Output the [X, Y] coordinate of the center of the cell containing the given text.  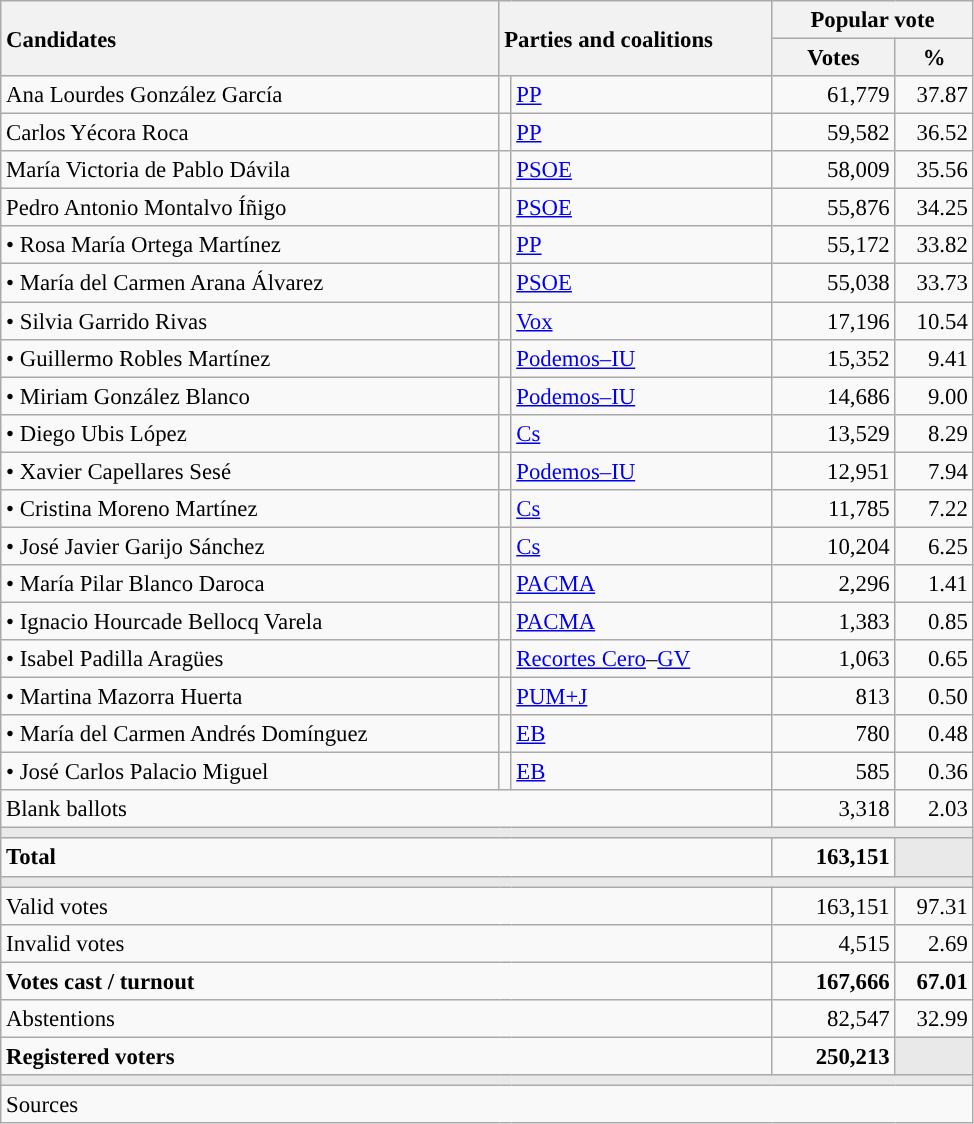
167,666 [834, 981]
97.31 [934, 906]
59,582 [834, 133]
9.41 [934, 358]
• Guillermo Robles Martínez [250, 358]
6.25 [934, 546]
• Diego Ubis López [250, 433]
Vox [642, 321]
Votes [834, 58]
1,063 [834, 659]
Recortes Cero–GV [642, 659]
0.85 [934, 621]
Blank ballots [386, 809]
Registered voters [386, 1056]
1,383 [834, 621]
58,009 [834, 170]
• José Javier Garijo Sánchez [250, 546]
María Victoria de Pablo Dávila [250, 170]
12,951 [834, 471]
• Miriam González Blanco [250, 396]
0.65 [934, 659]
0.48 [934, 734]
• Silvia Garrido Rivas [250, 321]
32.99 [934, 1019]
35.56 [934, 170]
33.73 [934, 283]
Valid votes [386, 906]
13,529 [834, 433]
Abstentions [386, 1019]
4,515 [834, 943]
10.54 [934, 321]
9.00 [934, 396]
67.01 [934, 981]
11,785 [834, 509]
17,196 [834, 321]
34.25 [934, 208]
Ana Lourdes González García [250, 95]
• María Pilar Blanco Daroca [250, 584]
8.29 [934, 433]
7.94 [934, 471]
33.82 [934, 245]
• Isabel Padilla Aragües [250, 659]
% [934, 58]
7.22 [934, 509]
2,296 [834, 584]
15,352 [834, 358]
2.03 [934, 809]
250,213 [834, 1056]
813 [834, 697]
0.36 [934, 772]
• Cristina Moreno Martínez [250, 509]
55,172 [834, 245]
• Martina Mazorra Huerta [250, 697]
2.69 [934, 943]
• José Carlos Palacio Miguel [250, 772]
14,686 [834, 396]
3,318 [834, 809]
Sources [487, 1104]
Parties and coalitions [636, 38]
82,547 [834, 1019]
585 [834, 772]
PUM+J [642, 697]
61,779 [834, 95]
Candidates [250, 38]
55,038 [834, 283]
Total [386, 858]
36.52 [934, 133]
• María del Carmen Andrés Domínguez [250, 734]
• Rosa María Ortega Martínez [250, 245]
Popular vote [872, 20]
780 [834, 734]
10,204 [834, 546]
Votes cast / turnout [386, 981]
• Xavier Capellares Sesé [250, 471]
• Ignacio Hourcade Bellocq Varela [250, 621]
• María del Carmen Arana Álvarez [250, 283]
Pedro Antonio Montalvo Íñigo [250, 208]
37.87 [934, 95]
0.50 [934, 697]
Carlos Yécora Roca [250, 133]
Invalid votes [386, 943]
1.41 [934, 584]
55,876 [834, 208]
